Return (X, Y) of the center of cell containing provided text 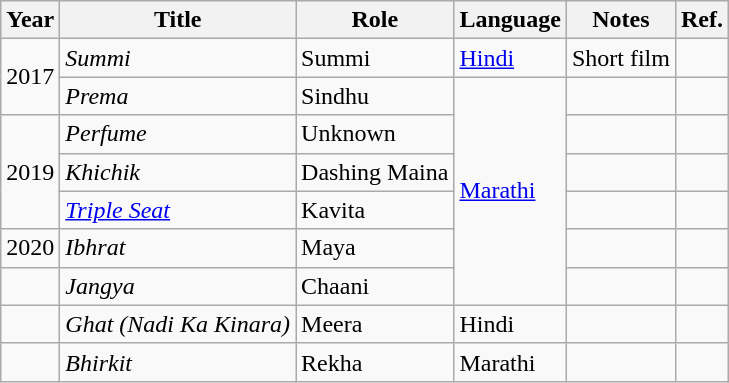
Bhirkit (178, 362)
2017 (30, 77)
Unknown (375, 134)
Title (178, 20)
Role (375, 20)
Year (30, 20)
Chaani (375, 286)
Triple Seat (178, 210)
Sindhu (375, 96)
Language (510, 20)
Notes (620, 20)
Ref. (702, 20)
Dashing Maina (375, 172)
Prema (178, 96)
2020 (30, 248)
Short film (620, 58)
2019 (30, 172)
Rekha (375, 362)
Ghat (Nadi Ka Kinara) (178, 324)
Maya (375, 248)
Kavita (375, 210)
Jangya (178, 286)
Khichik (178, 172)
Perfume (178, 134)
Meera (375, 324)
Ibhrat (178, 248)
